Detect which cell encompasses the target text, then output its (X, Y) center coordinate. 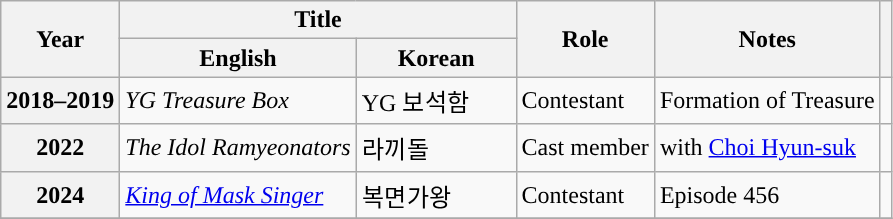
Year (60, 39)
Korean (436, 58)
YG Treasure Box (238, 100)
Formation of Treasure (767, 100)
Cast member (585, 148)
복면가왕 (436, 194)
Title (318, 20)
2018–2019 (60, 100)
English (238, 58)
Notes (767, 39)
2024 (60, 194)
YG 보석함 (436, 100)
2022 (60, 148)
with Choi Hyun-suk (767, 148)
Role (585, 39)
라끼돌 (436, 148)
The Idol Ramyeonators (238, 148)
Episode 456 (767, 194)
King of Mask Singer (238, 194)
